Pinpoint the cell where the given text exists, returning its [x, y] midpoint coordinate. 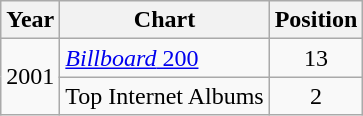
Top Internet Albums [164, 96]
Position [316, 20]
2001 [30, 77]
Chart [164, 20]
Billboard 200 [164, 58]
Year [30, 20]
2 [316, 96]
13 [316, 58]
